Extract the [X, Y] coordinate from the center of the cell holding the provided text.  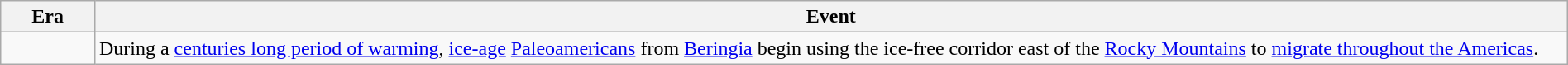
Era [48, 17]
Event [830, 17]
